Locate the cell with the specified text and output its (x, y) center coordinate. 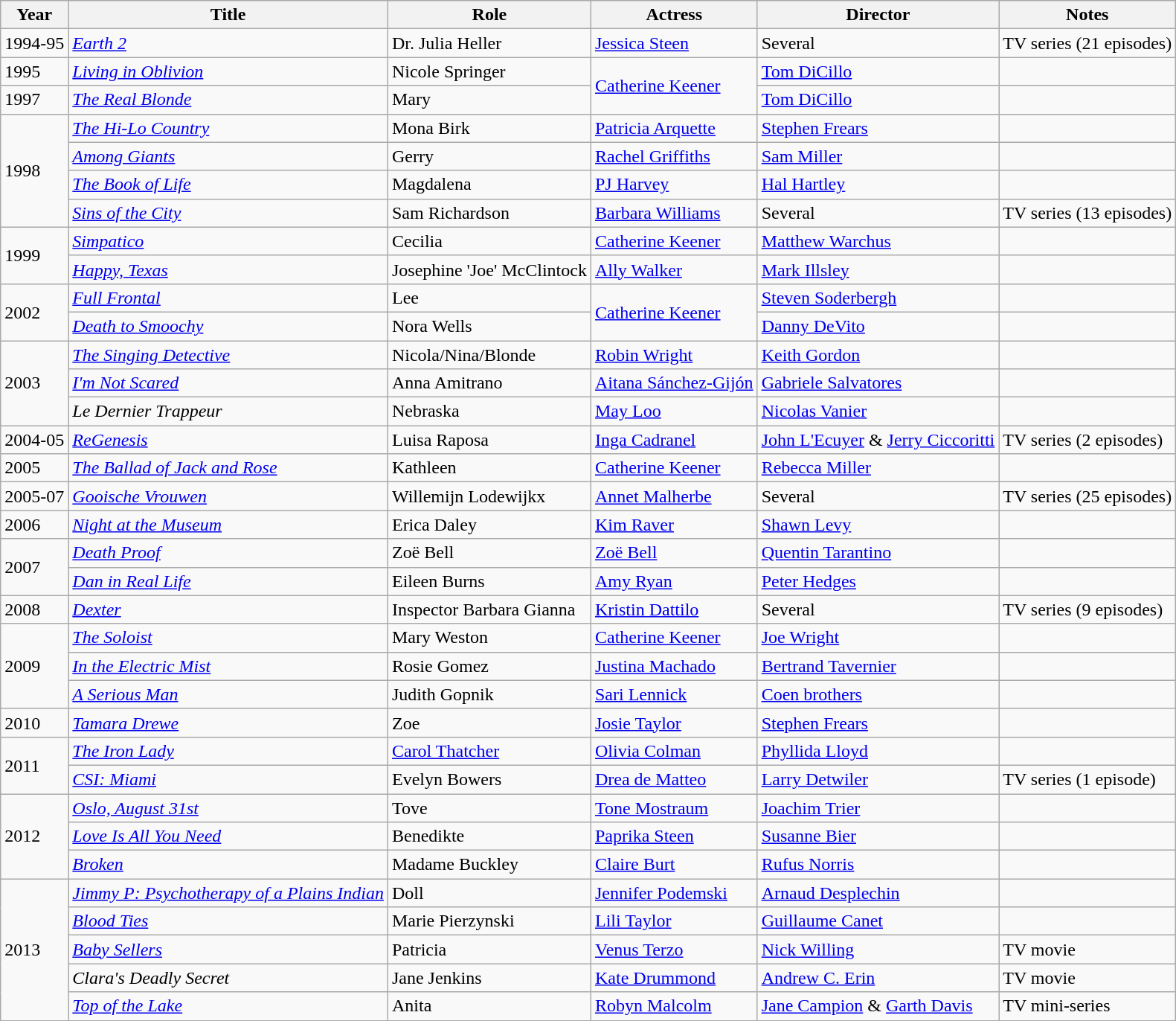
Erica Daley (489, 525)
Simpatico (228, 241)
Rachel Griffiths (674, 156)
2005 (34, 468)
The Hi-Lo Country (228, 128)
2013 (34, 950)
Death to Smoochy (228, 326)
2004-05 (34, 440)
Quentin Tarantino (878, 553)
John L'Ecuyer & Jerry Ciccoritti (878, 440)
Ally Walker (674, 269)
Night at the Museum (228, 525)
Mary Weston (489, 638)
Le Dernier Trappeur (228, 412)
Full Frontal (228, 298)
Clara's Deadly Secret (228, 978)
TV series (25 episodes) (1087, 496)
Tamara Drewe (228, 723)
Judith Gopnik (489, 694)
The Iron Lady (228, 751)
Director (878, 15)
2011 (34, 765)
Amy Ryan (674, 581)
TV series (1 episode) (1087, 779)
Anita (489, 1006)
Nebraska (489, 412)
Willemijn Lodewijkx (489, 496)
1997 (34, 100)
Arnaud Desplechin (878, 893)
Rufus Norris (878, 865)
Benedikte (489, 836)
Susanne Bier (878, 836)
Living in Oblivion (228, 71)
2008 (34, 609)
Nicolas Vanier (878, 412)
Happy, Texas (228, 269)
Tone Mostraum (674, 807)
The Soloist (228, 638)
Anna Amitrano (489, 383)
TV mini-series (1087, 1006)
Dan in Real Life (228, 581)
Aitana Sánchez-Gijón (674, 383)
Nicole Springer (489, 71)
Gabriele Salvatores (878, 383)
2009 (34, 666)
Danny DeVito (878, 326)
Coen brothers (878, 694)
Broken (228, 865)
1995 (34, 71)
May Loo (674, 412)
Jessica Steen (674, 43)
Josephine 'Joe' McClintock (489, 269)
Sam Richardson (489, 213)
Death Proof (228, 553)
Drea de Matteo (674, 779)
Doll (489, 893)
In the Electric Mist (228, 666)
2003 (34, 383)
Nicola/Nina/Blonde (489, 355)
Kate Drummond (674, 978)
Mark Illsley (878, 269)
Lili Taylor (674, 921)
Mary (489, 100)
Top of the Lake (228, 1006)
The Singing Detective (228, 355)
Inspector Barbara Gianna (489, 609)
A Serious Man (228, 694)
Steven Soderbergh (878, 298)
Inga Cadranel (674, 440)
Luisa Raposa (489, 440)
Nick Willing (878, 950)
Mona Birk (489, 128)
CSI: Miami (228, 779)
Cecilia (489, 241)
Blood Ties (228, 921)
Annet Malherbe (674, 496)
TV series (2 episodes) (1087, 440)
TV series (21 episodes) (1087, 43)
Notes (1087, 15)
Rosie Gomez (489, 666)
Dr. Julia Heller (489, 43)
Tove (489, 807)
Jane Campion & Garth Davis (878, 1006)
1994-95 (34, 43)
Sari Lennick (674, 694)
Sins of the City (228, 213)
Gerry (489, 156)
Kim Raver (674, 525)
Nora Wells (489, 326)
Role (489, 15)
Dexter (228, 609)
Kathleen (489, 468)
Lee (489, 298)
The Book of Life (228, 185)
Patricia (489, 950)
Sam Miller (878, 156)
Josie Taylor (674, 723)
Joe Wright (878, 638)
2005-07 (34, 496)
PJ Harvey (674, 185)
Larry Detwiler (878, 779)
Oslo, August 31st (228, 807)
Bertrand Tavernier (878, 666)
1998 (34, 170)
2002 (34, 312)
Zoe (489, 723)
Magdalena (489, 185)
Joachim Trier (878, 807)
Year (34, 15)
Claire Burt (674, 865)
2007 (34, 567)
Justina Machado (674, 666)
Rebecca Miller (878, 468)
1999 (34, 255)
Carol Thatcher (489, 751)
Kristin Dattilo (674, 609)
Hal Hartley (878, 185)
Love Is All You Need (228, 836)
Paprika Steen (674, 836)
Robin Wright (674, 355)
TV series (13 episodes) (1087, 213)
TV series (9 episodes) (1087, 609)
Jennifer Podemski (674, 893)
Among Giants (228, 156)
Olivia Colman (674, 751)
Andrew C. Erin (878, 978)
Guillaume Canet (878, 921)
Matthew Warchus (878, 241)
I'm Not Scared (228, 383)
Jane Jenkins (489, 978)
Patricia Arquette (674, 128)
Barbara Williams (674, 213)
Phyllida Lloyd (878, 751)
Eileen Burns (489, 581)
Robyn Malcolm (674, 1006)
Earth 2 (228, 43)
The Real Blonde (228, 100)
Baby Sellers (228, 950)
Evelyn Bowers (489, 779)
2012 (34, 836)
Gooische Vrouwen (228, 496)
Keith Gordon (878, 355)
2010 (34, 723)
Peter Hedges (878, 581)
Actress (674, 15)
Venus Terzo (674, 950)
Shawn Levy (878, 525)
Jimmy P: Psychotherapy of a Plains Indian (228, 893)
Marie Pierzynski (489, 921)
Madame Buckley (489, 865)
Title (228, 15)
ReGenesis (228, 440)
2006 (34, 525)
The Ballad of Jack and Rose (228, 468)
